Scan for the cell matching the given text and deliver its (x, y) coordinate at center. 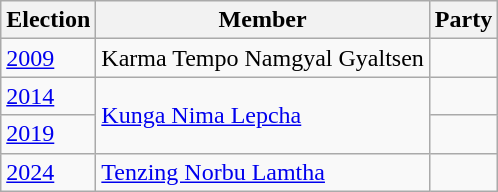
2014 (48, 96)
Karma Tempo Namgyal Gyaltsen (263, 58)
2009 (48, 58)
2019 (48, 134)
Party (463, 20)
2024 (48, 172)
Kunga Nima Lepcha (263, 115)
Member (263, 20)
Election (48, 20)
Tenzing Norbu Lamtha (263, 172)
